Locate the cell with the specified text and output its (X, Y) center coordinate. 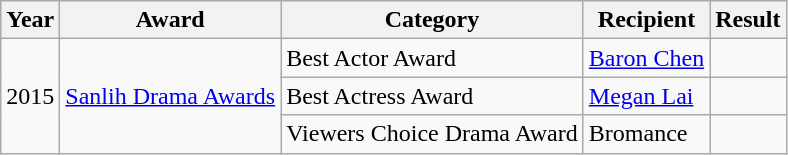
Category (432, 20)
Bromance (646, 134)
Megan Lai (646, 96)
Sanlih Drama Awards (170, 96)
Viewers Choice Drama Award (432, 134)
Recipient (646, 20)
Result (748, 20)
Award (170, 20)
Best Actress Award (432, 96)
2015 (30, 96)
Best Actor Award (432, 58)
Year (30, 20)
Baron Chen (646, 58)
